For the text-containing cell, return its midpoint in [x, y] coordinate format. 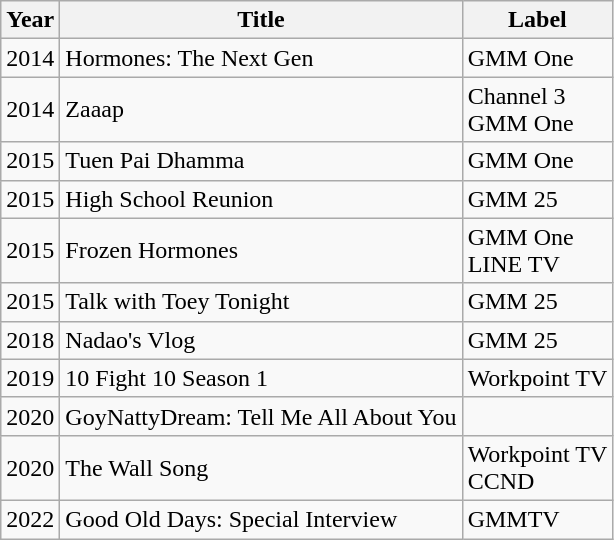
The Wall Song [261, 468]
Label [538, 20]
2022 [30, 519]
2019 [30, 378]
2018 [30, 340]
Channel 3 GMM One [538, 110]
Workpoint TV CCND [538, 468]
10 Fight 10 Season 1 [261, 378]
Title [261, 20]
GMMTV [538, 519]
GoyNattyDream: Tell Me All About You [261, 416]
GMM One LINE TV [538, 250]
Good Old Days: Special Interview [261, 519]
Nadao's Vlog [261, 340]
Frozen Hormones [261, 250]
Tuen Pai Dhamma [261, 161]
Year [30, 20]
Hormones: The Next Gen [261, 58]
High School Reunion [261, 199]
Workpoint TV [538, 378]
Zaaap [261, 110]
Talk with Toey Tonight [261, 302]
